Return the [x, y] coordinate for the center point of the cell that contains the specified text.  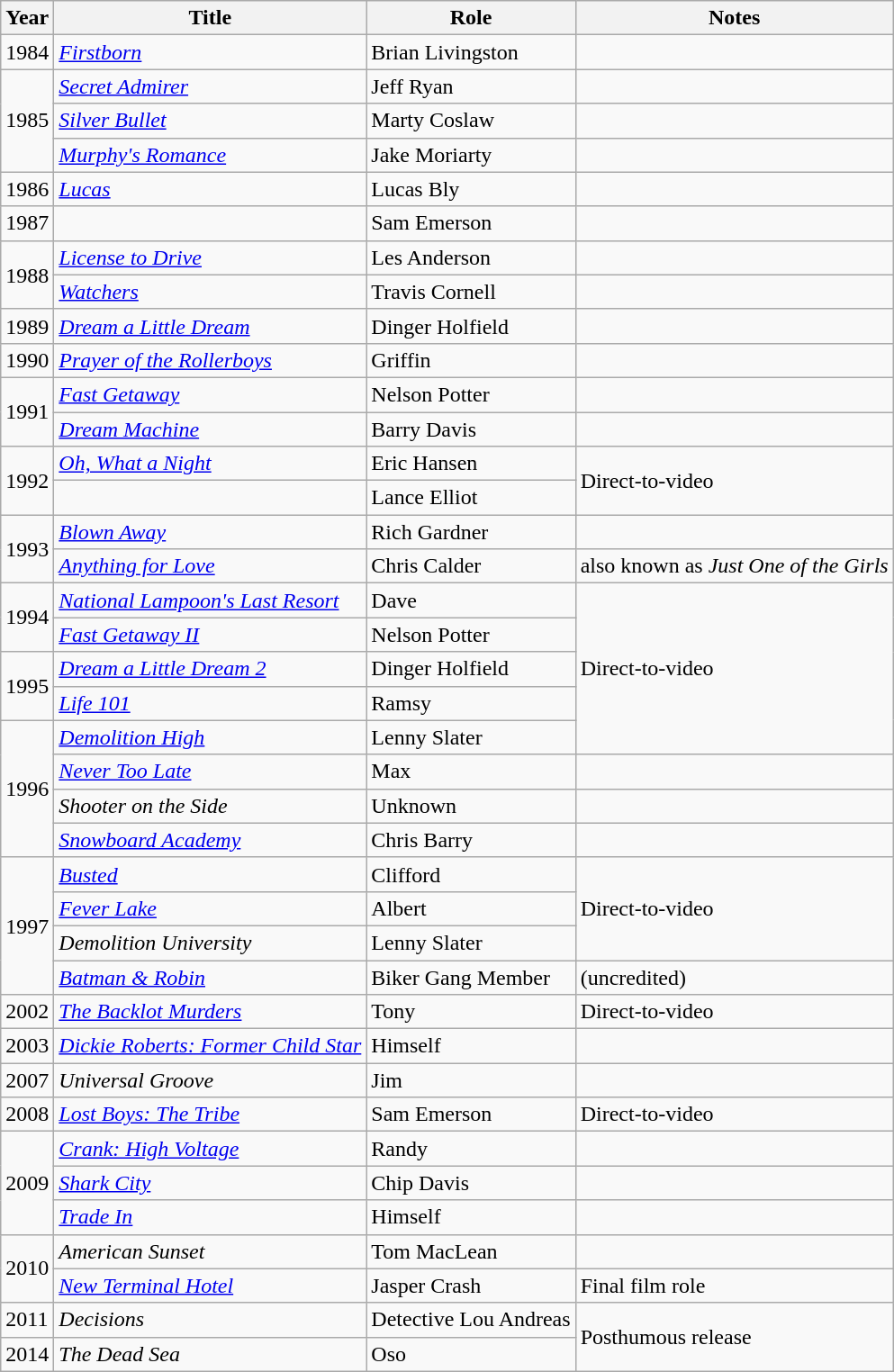
1986 [27, 189]
Dream a Little Dream 2 [211, 669]
2010 [27, 1268]
Marty Coslaw [471, 121]
Firstborn [211, 52]
1992 [27, 481]
Notes [735, 18]
1987 [27, 223]
2009 [27, 1183]
1991 [27, 411]
Dickie Roberts: Former Child Star [211, 1046]
Life 101 [211, 703]
Griffin [471, 360]
The Dead Sea [211, 1354]
Jeff Ryan [471, 86]
Barry Davis [471, 429]
Oh, What a Night [211, 464]
Unknown [471, 806]
Jake Moriarty [471, 155]
Biker Gang Member [471, 977]
Eric Hansen [471, 464]
Chris Calder [471, 566]
Final film role [735, 1286]
Lance Elliot [471, 498]
1994 [27, 618]
Detective Lou Andreas [471, 1320]
Watchers [211, 292]
2014 [27, 1354]
Decisions [211, 1320]
2007 [27, 1080]
Anything for Love [211, 566]
Chris Barry [471, 840]
Dream Machine [211, 429]
Les Anderson [471, 257]
Posthumous release [735, 1337]
Snowboard Academy [211, 840]
Secret Admirer [211, 86]
Jasper Crash [471, 1286]
1993 [27, 549]
Busted [211, 874]
Dave [471, 600]
1997 [27, 925]
1989 [27, 326]
Rich Gardner [471, 532]
Lost Boys: The Tribe [211, 1115]
1984 [27, 52]
Batman & Robin [211, 977]
(uncredited) [735, 977]
2003 [27, 1046]
Title [211, 18]
Tony [471, 1012]
License to Drive [211, 257]
Ramsy [471, 703]
Lucas [211, 189]
Shooter on the Side [211, 806]
1985 [27, 121]
Shark City [211, 1183]
Dream a Little Dream [211, 326]
Never Too Late [211, 772]
2008 [27, 1115]
1996 [27, 789]
Clifford [471, 874]
2002 [27, 1012]
Blown Away [211, 532]
Trade In [211, 1217]
Fever Lake [211, 908]
1995 [27, 686]
1988 [27, 275]
Max [471, 772]
2011 [27, 1320]
Universal Groove [211, 1080]
Demolition High [211, 737]
The Backlot Murders [211, 1012]
Brian Livingston [471, 52]
National Lampoon's Last Resort [211, 600]
Travis Cornell [471, 292]
American Sunset [211, 1251]
Prayer of the Rollerboys [211, 360]
Lucas Bly [471, 189]
Oso [471, 1354]
1990 [27, 360]
Chip Davis [471, 1183]
Demolition University [211, 943]
Year [27, 18]
Fast Getaway [211, 394]
Jim [471, 1080]
Murphy's Romance [211, 155]
Crank: High Voltage [211, 1149]
also known as Just One of the Girls [735, 566]
New Terminal Hotel [211, 1286]
Tom MacLean [471, 1251]
Silver Bullet [211, 121]
Albert [471, 908]
Role [471, 18]
Randy [471, 1149]
Fast Getaway II [211, 635]
